Return [X, Y] of the center of cell containing provided text 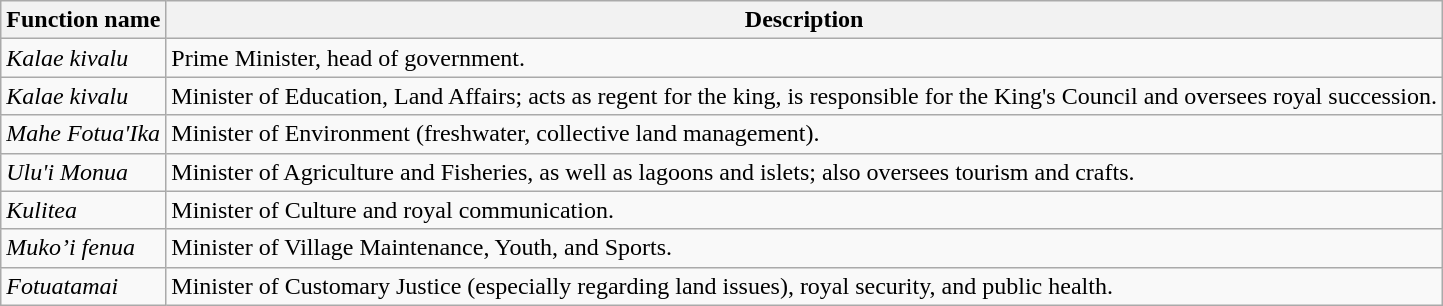
Minister of Culture and royal communication. [804, 210]
Minister of Agriculture and Fisheries, as well as lagoons and islets; also oversees tourism and crafts. [804, 172]
Fotuatamai [84, 286]
Minister of Environment (freshwater, collective land management). [804, 134]
Ulu'i Monua [84, 172]
Prime Minister, head of government. [804, 58]
Minister of Customary Justice (especially regarding land issues), royal security, and public health. [804, 286]
Minister of Village Maintenance, Youth, and Sports. [804, 248]
Mahe Fotua'Ika [84, 134]
Kulitea [84, 210]
Function name [84, 20]
Description [804, 20]
Minister of Education, Land Affairs; acts as regent for the king, is responsible for the King's Council and oversees royal succession. [804, 96]
Muko’i fenua [84, 248]
